Pinpoint the cell where the given text exists, returning its [X, Y] midpoint coordinate. 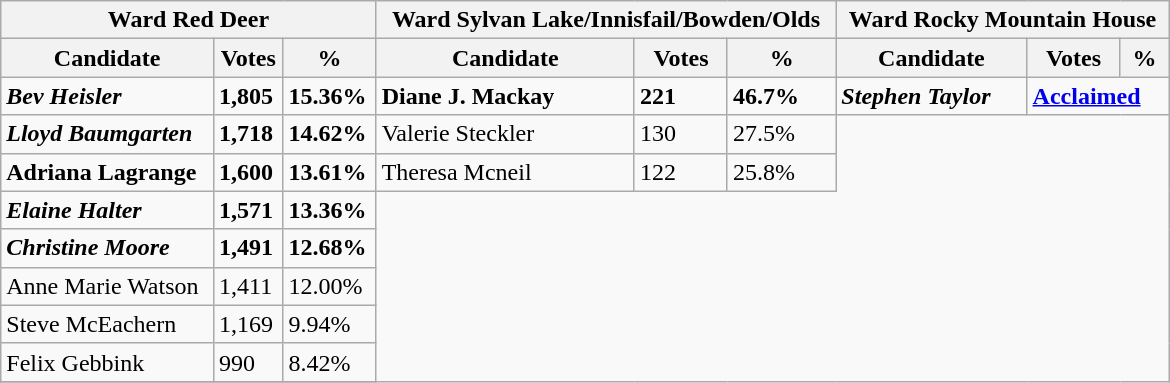
990 [248, 362]
12.00% [330, 286]
27.5% [781, 134]
130 [680, 134]
25.8% [781, 172]
Valerie Steckler [505, 134]
Ward Sylvan Lake/Innisfail/Bowden/Olds [606, 20]
8.42% [330, 362]
Anne Marie Watson [108, 286]
Lloyd Baumgarten [108, 134]
1,571 [248, 210]
12.68% [330, 248]
1,491 [248, 248]
46.7% [781, 96]
Christine Moore [108, 248]
9.94% [330, 324]
13.61% [330, 172]
1,600 [248, 172]
Ward Red Deer [188, 20]
122 [680, 172]
Diane J. Mackay [505, 96]
1,805 [248, 96]
1,411 [248, 286]
Steve McEachern [108, 324]
13.36% [330, 210]
Adriana Lagrange [108, 172]
1,718 [248, 134]
15.36% [330, 96]
Bev Heisler [108, 96]
Felix Gebbink [108, 362]
Stephen Taylor [932, 96]
221 [680, 96]
Ward Rocky Mountain House [1002, 20]
Theresa Mcneil [505, 172]
14.62% [330, 134]
Elaine Halter [108, 210]
Acclaimed [1098, 96]
1,169 [248, 324]
